Capture the cell that displays the provided text and extract its [X, Y] central coordinate. 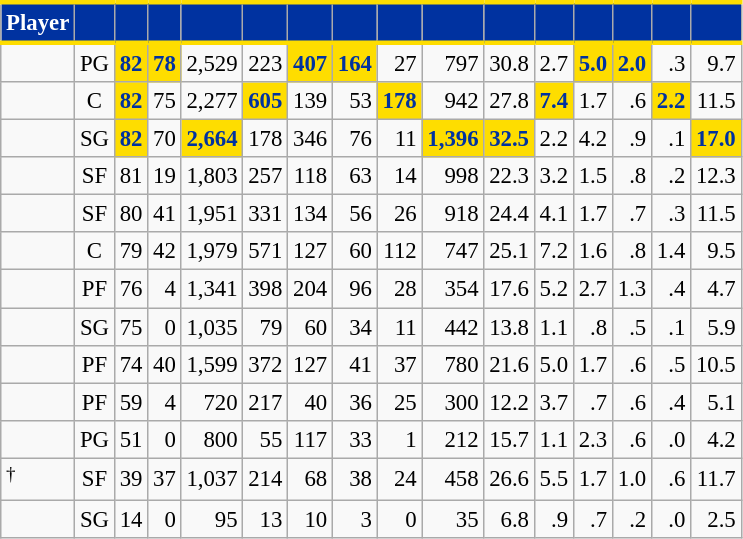
204 [310, 289]
Player [38, 22]
1.0 [632, 479]
12.2 [509, 402]
10 [310, 519]
2,529 [212, 62]
7.2 [554, 251]
2.3 [592, 439]
25 [400, 402]
164 [354, 62]
5.9 [716, 327]
4.7 [716, 289]
442 [453, 327]
55 [266, 439]
2.5 [716, 519]
78 [164, 62]
2,664 [212, 139]
68 [310, 479]
95 [212, 519]
257 [266, 176]
118 [310, 176]
35 [453, 519]
21.6 [509, 364]
56 [354, 214]
1,037 [212, 479]
747 [453, 251]
32.5 [509, 139]
605 [266, 101]
331 [266, 214]
27.8 [509, 101]
217 [266, 402]
81 [130, 176]
3 [354, 519]
11.7 [716, 479]
3.7 [554, 402]
720 [212, 402]
398 [266, 289]
1.4 [672, 251]
24 [400, 479]
800 [212, 439]
458 [453, 479]
74 [130, 364]
1,979 [212, 251]
2.0 [632, 62]
25.1 [509, 251]
1 [400, 439]
13.8 [509, 327]
346 [310, 139]
26.6 [509, 479]
7.4 [554, 101]
9.7 [716, 62]
4.1 [554, 214]
42 [164, 251]
51 [130, 439]
30.8 [509, 62]
1.3 [632, 289]
96 [354, 289]
9.5 [716, 251]
2,277 [212, 101]
5.2 [554, 289]
1,951 [212, 214]
70 [164, 139]
998 [453, 176]
134 [310, 214]
5.5 [554, 479]
139 [310, 101]
59 [130, 402]
797 [453, 62]
27 [400, 62]
38 [354, 479]
1,396 [453, 139]
34 [354, 327]
13 [266, 519]
112 [400, 251]
571 [266, 251]
223 [266, 62]
39 [130, 479]
212 [453, 439]
354 [453, 289]
918 [453, 214]
372 [266, 364]
63 [354, 176]
10.5 [716, 364]
3.2 [554, 176]
1,599 [212, 364]
17.6 [509, 289]
36 [354, 402]
407 [310, 62]
780 [453, 364]
1,803 [212, 176]
1.5 [592, 176]
942 [453, 101]
1.6 [592, 251]
33 [354, 439]
24.4 [509, 214]
300 [453, 402]
5.1 [716, 402]
† [38, 479]
80 [130, 214]
17.0 [716, 139]
1,341 [212, 289]
53 [354, 101]
19 [164, 176]
1,035 [212, 327]
22.3 [509, 176]
26 [400, 214]
28 [400, 289]
214 [266, 479]
117 [310, 439]
15.7 [509, 439]
12.3 [716, 176]
6.8 [509, 519]
